Detect which cell encompasses the target text, then output its (X, Y) center coordinate. 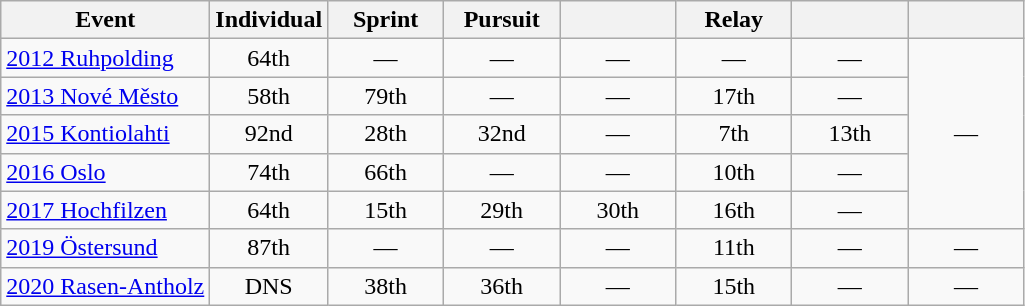
2012 Ruhpolding (106, 58)
Relay (734, 20)
2017 Hochfilzen (106, 210)
11th (734, 248)
38th (386, 286)
16th (734, 210)
2015 Kontiolahti (106, 134)
32nd (502, 134)
30th (618, 210)
74th (269, 172)
87th (269, 248)
58th (269, 96)
36th (502, 286)
79th (386, 96)
Event (106, 20)
17th (734, 96)
Sprint (386, 20)
DNS (269, 286)
28th (386, 134)
92nd (269, 134)
2020 Rasen-Antholz (106, 286)
2016 Oslo (106, 172)
29th (502, 210)
Individual (269, 20)
7th (734, 134)
10th (734, 172)
2019 Östersund (106, 248)
Pursuit (502, 20)
13th (850, 134)
2013 Nové Město (106, 96)
66th (386, 172)
